Output the [x, y] coordinate of the center of the cell containing the given text.  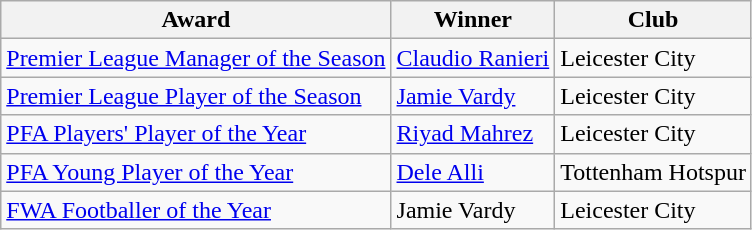
Tottenham Hotspur [654, 172]
Award [196, 20]
Dele Alli [473, 172]
Premier League Player of the Season [196, 96]
Premier League Manager of the Season [196, 58]
Winner [473, 20]
Riyad Mahrez [473, 134]
Club [654, 20]
Claudio Ranieri [473, 58]
PFA Young Player of the Year [196, 172]
PFA Players' Player of the Year [196, 134]
FWA Footballer of the Year [196, 210]
